Search for the cell housing the specified text and yield its [x, y] center coordinate. 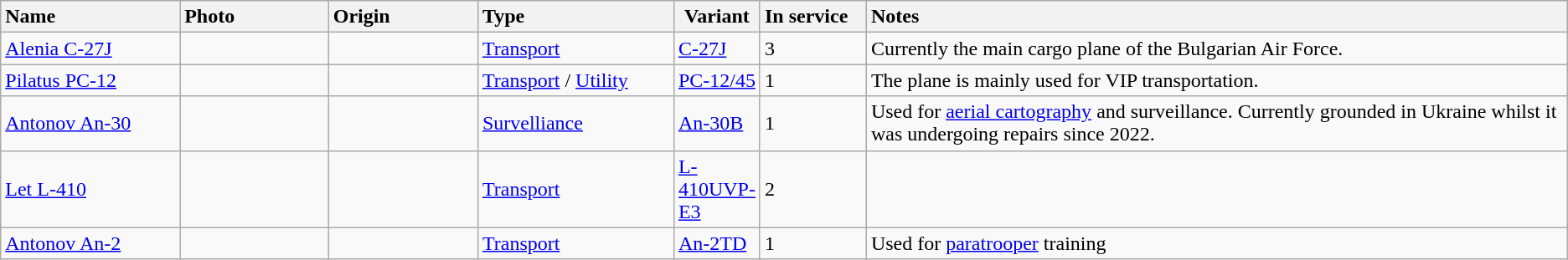
Transport / Utility [575, 80]
Alenia C-27J [90, 48]
Variant [717, 17]
Pilatus PC-12 [90, 80]
Type [575, 17]
Origin [403, 17]
PC-12/45 [717, 80]
Name [90, 17]
L-410UVP-E3 [717, 189]
3 [812, 48]
In service [812, 17]
Notes [1216, 17]
Photo [255, 17]
Currently the main cargo plane of the Bulgarian Air Force. [1216, 48]
2 [812, 189]
Let L-410 [90, 189]
Used for aerial cartography and surveillance. Currently grounded in Ukraine whilst it was undergoing repairs since 2022. [1216, 124]
An-2TD [717, 243]
Used for paratrooper training [1216, 243]
An-30B [717, 124]
The plane is mainly used for VIP transportation. [1216, 80]
Antonov An-2 [90, 243]
C-27J [717, 48]
Antonov An-30 [90, 124]
Survelliance [575, 124]
